Return [X, Y] of the center of cell containing provided text 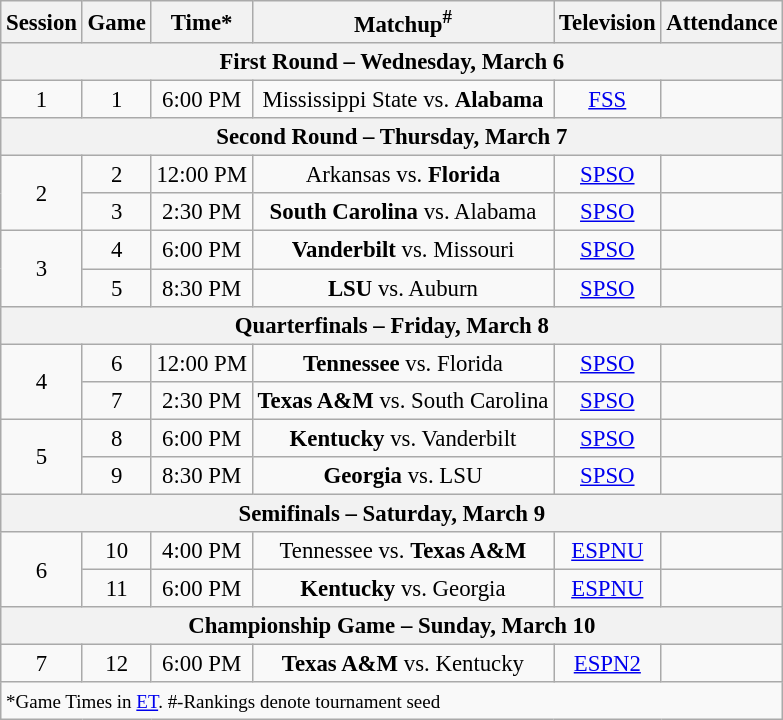
Kentucky vs. Georgia [403, 588]
Second Round – Thursday, March 7 [392, 137]
11 [116, 588]
Mississippi State vs. Alabama [403, 100]
9 [116, 476]
Attendance [722, 22]
Game [116, 22]
Championship Game – Sunday, March 10 [392, 626]
Matchup# [403, 22]
8 [116, 438]
ESPN2 [608, 664]
Vanderbilt vs. Missouri [403, 250]
Tennessee vs. Texas A&M [403, 551]
Arkansas vs. Florida [403, 175]
Semifinals – Saturday, March 9 [392, 513]
4:00 PM [202, 551]
Kentucky vs. Vanderbilt [403, 438]
Georgia vs. LSU [403, 476]
South Carolina vs. Alabama [403, 213]
*Game Times in ET. #-Rankings denote tournament seed [392, 701]
Time* [202, 22]
Texas A&M vs. South Carolina [403, 400]
Television [608, 22]
Session [42, 22]
LSU vs. Auburn [403, 288]
12 [116, 664]
Tennessee vs. Florida [403, 363]
Texas A&M vs. Kentucky [403, 664]
10 [116, 551]
Quarterfinals – Friday, March 8 [392, 325]
First Round – Wednesday, March 6 [392, 62]
FSS [608, 100]
